For the text-containing cell, return its midpoint in (X, Y) coordinate format. 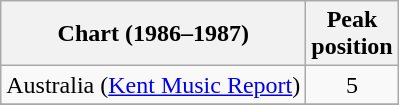
Australia (Kent Music Report) (154, 85)
5 (352, 85)
Peakposition (352, 34)
Chart (1986–1987) (154, 34)
